Extract the (X, Y) coordinate from the center of the cell holding the provided text.  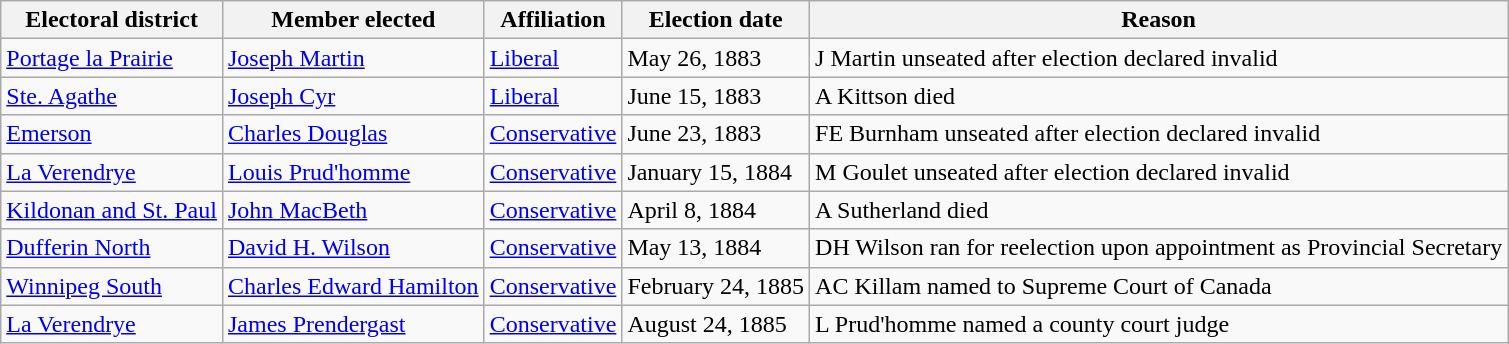
James Prendergast (353, 324)
A Kittson died (1159, 96)
Electoral district (112, 20)
Charles Douglas (353, 134)
April 8, 1884 (716, 210)
Joseph Cyr (353, 96)
John MacBeth (353, 210)
June 15, 1883 (716, 96)
January 15, 1884 (716, 172)
Portage la Prairie (112, 58)
May 26, 1883 (716, 58)
May 13, 1884 (716, 248)
Dufferin North (112, 248)
June 23, 1883 (716, 134)
J Martin unseated after election declared invalid (1159, 58)
Ste. Agathe (112, 96)
AC Killam named to Supreme Court of Canada (1159, 286)
Louis Prud'homme (353, 172)
FE Burnham unseated after election declared invalid (1159, 134)
DH Wilson ran for reelection upon appointment as Provincial Secretary (1159, 248)
Reason (1159, 20)
Emerson (112, 134)
Kildonan and St. Paul (112, 210)
David H. Wilson (353, 248)
Election date (716, 20)
August 24, 1885 (716, 324)
Charles Edward Hamilton (353, 286)
February 24, 1885 (716, 286)
Affiliation (553, 20)
M Goulet unseated after election declared invalid (1159, 172)
Member elected (353, 20)
Winnipeg South (112, 286)
Joseph Martin (353, 58)
A Sutherland died (1159, 210)
L Prud'homme named a county court judge (1159, 324)
